Pinpoint the cell where the given text exists, returning its (X, Y) midpoint coordinate. 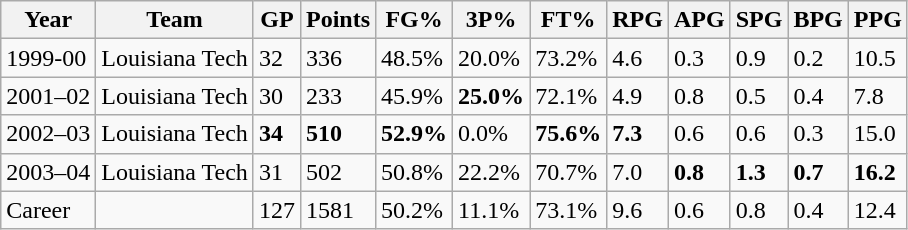
4.9 (638, 96)
2001–02 (48, 96)
30 (276, 96)
9.6 (638, 210)
233 (338, 96)
7.8 (878, 96)
Career (48, 210)
0.7 (818, 172)
48.5% (414, 58)
1.3 (759, 172)
0.9 (759, 58)
7.3 (638, 134)
4.6 (638, 58)
20.0% (492, 58)
2003–04 (48, 172)
GP (276, 20)
502 (338, 172)
11.1% (492, 210)
34 (276, 134)
FT% (568, 20)
25.0% (492, 96)
APG (699, 20)
2002–03 (48, 134)
15.0 (878, 134)
3P% (492, 20)
127 (276, 210)
72.1% (568, 96)
73.2% (568, 58)
0.0% (492, 134)
50.2% (414, 210)
52.9% (414, 134)
70.7% (568, 172)
FG% (414, 20)
SPG (759, 20)
45.9% (414, 96)
73.1% (568, 210)
Team (175, 20)
BPG (818, 20)
1581 (338, 210)
16.2 (878, 172)
0.2 (818, 58)
10.5 (878, 58)
22.2% (492, 172)
RPG (638, 20)
PPG (878, 20)
32 (276, 58)
75.6% (568, 134)
31 (276, 172)
Year (48, 20)
50.8% (414, 172)
1999-00 (48, 58)
7.0 (638, 172)
336 (338, 58)
Points (338, 20)
510 (338, 134)
12.4 (878, 210)
0.5 (759, 96)
